Scan for the cell matching the given text and deliver its [X, Y] coordinate at center. 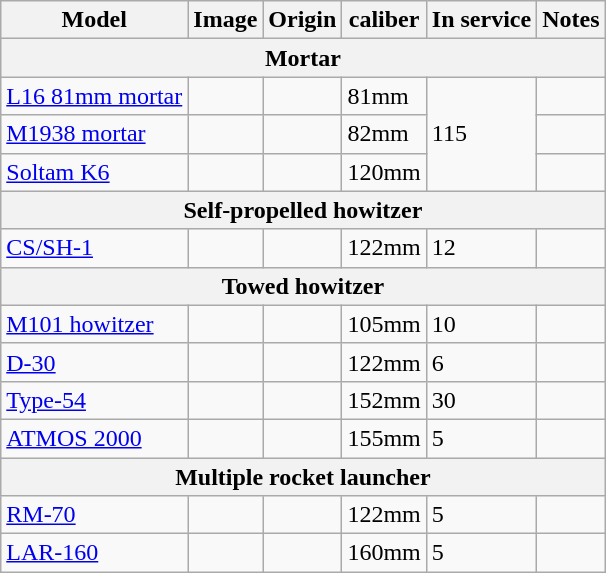
81mm [384, 96]
12 [481, 248]
105mm [384, 324]
120mm [384, 172]
ATMOS 2000 [94, 438]
Mortar [303, 58]
caliber [384, 20]
LAR-160 [94, 553]
CS/SH-1 [94, 248]
Multiple rocket launcher [303, 477]
Towed howitzer [303, 286]
RM-70 [94, 515]
155mm [384, 438]
30 [481, 400]
6 [481, 362]
D-30 [94, 362]
152mm [384, 400]
115 [481, 134]
L16 81mm mortar [94, 96]
160mm [384, 553]
Type-54 [94, 400]
Notes [571, 20]
M101 howitzer [94, 324]
Model [94, 20]
M1938 mortar [94, 134]
Origin [302, 20]
10 [481, 324]
82mm [384, 134]
In service [481, 20]
Self-propelled howitzer [303, 210]
Image [226, 20]
Soltam K6 [94, 172]
